Search for the cell housing the specified text and yield its (x, y) center coordinate. 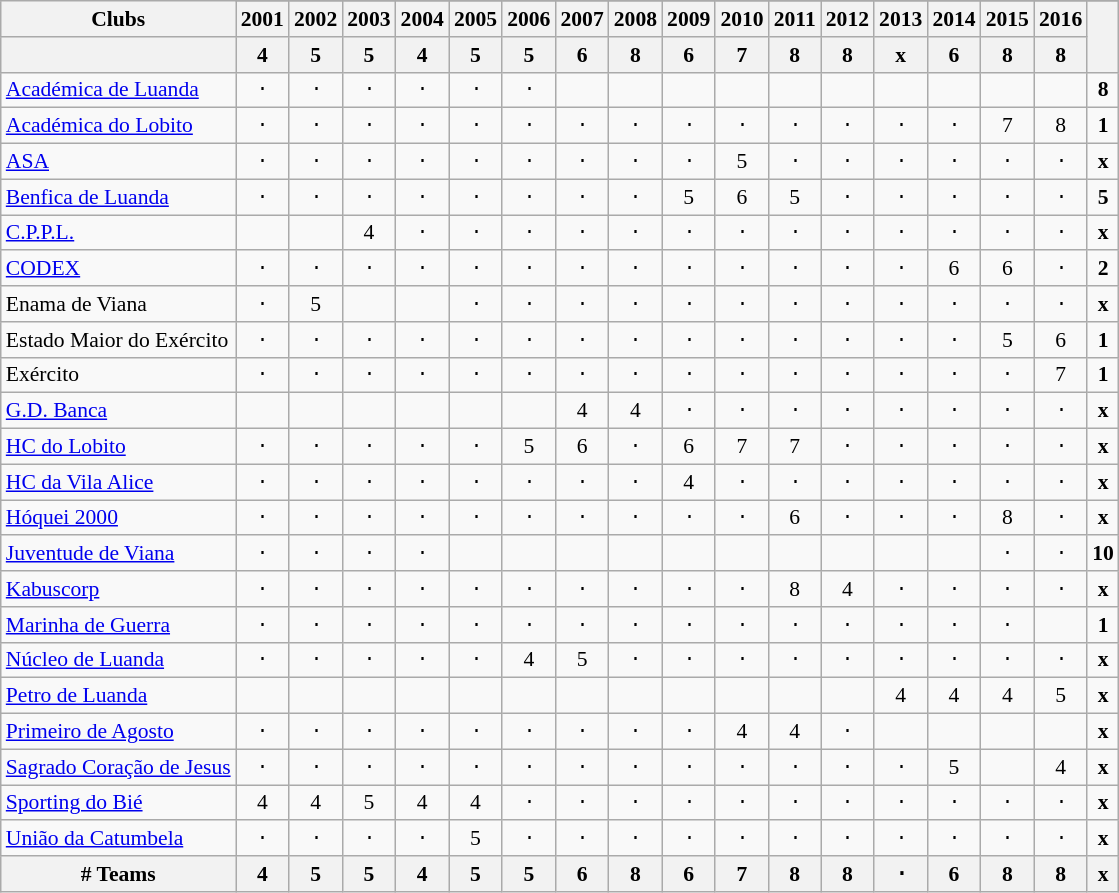
2008 (636, 19)
Exército (118, 375)
2011 (795, 19)
Clubs (118, 19)
2015 (1008, 19)
HC da Vila Alice (118, 482)
HC do Lobito (118, 447)
10 (1103, 554)
2003 (368, 19)
Kabuscorp (118, 589)
2013 (900, 19)
2012 (848, 19)
Marinha de Guerra (118, 625)
2014 (954, 19)
G.D. Banca (118, 411)
Sagrado Coração de Jesus (118, 767)
Benfica de Luanda (118, 197)
Enama de Viana (118, 304)
Sporting do Bié (118, 803)
2010 (742, 19)
2 (1103, 269)
ASA (118, 162)
# Teams (118, 874)
2004 (422, 19)
C.P.P.L. (118, 233)
2005 (476, 19)
2002 (316, 19)
Núcleo de Luanda (118, 660)
Estado Maior do Exército (118, 340)
Juventude de Viana (118, 554)
2001 (262, 19)
Académica de Luanda (118, 90)
2016 (1060, 19)
Primeiro de Agosto (118, 732)
Hóquei 2000 (118, 518)
CODEX (118, 269)
União da Catumbela (118, 839)
Petro de Luanda (118, 696)
2006 (528, 19)
2007 (582, 19)
Académica do Lobito (118, 126)
2009 (688, 19)
